Capture the cell that displays the provided text and extract its (X, Y) central coordinate. 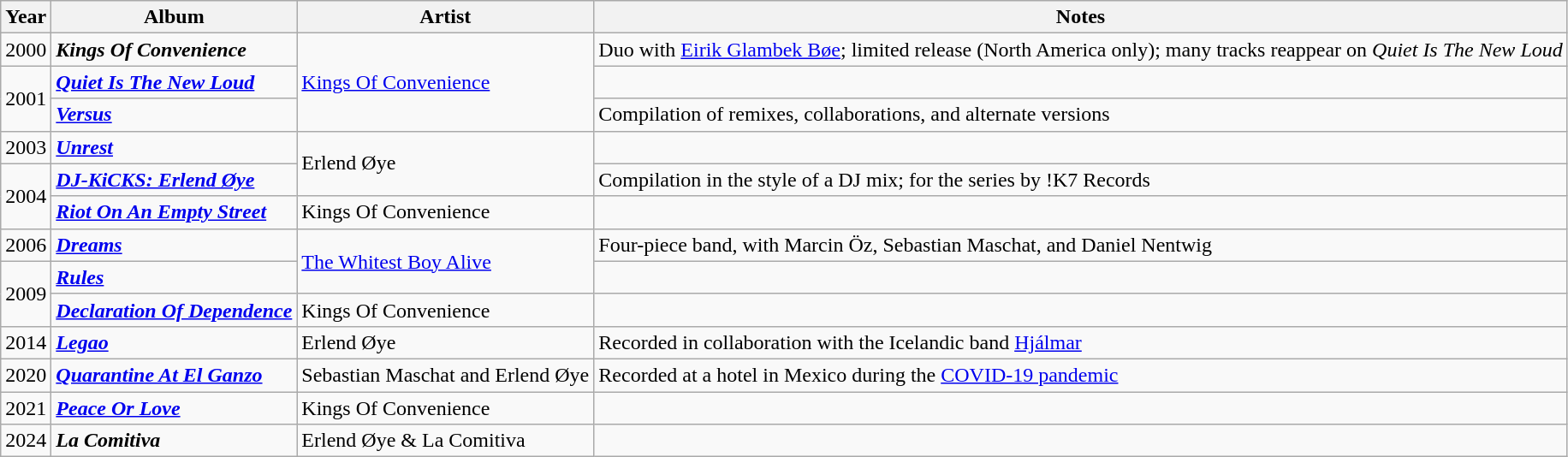
2009 (26, 294)
Notes (1080, 17)
2021 (26, 408)
Duo with Eirik Glambek Bøe; limited release (North America only); many tracks reappear on Quiet Is The New Loud (1080, 50)
The Whitest Boy Alive (445, 261)
Unrest (175, 147)
2003 (26, 147)
Quiet Is The New Loud (175, 82)
Rules (175, 277)
Quarantine At El Ganzo (175, 375)
Compilation in the style of a DJ mix; for the series by !K7 Records (1080, 180)
Versus (175, 115)
Riot On An Empty Street (175, 212)
Declaration Of Dependence (175, 310)
Recorded in collaboration with the Icelandic band Hjálmar (1080, 342)
Four-piece band, with Marcin Öz, Sebastian Maschat, and Daniel Nentwig (1080, 245)
DJ-KiCKS: Erlend Øye (175, 180)
2006 (26, 245)
Dreams (175, 245)
Artist (445, 17)
Album (175, 17)
2004 (26, 196)
Erlend Øye & La Comitiva (445, 441)
Legao (175, 342)
2020 (26, 375)
2001 (26, 98)
Recorded at a hotel in Mexico during the COVID-19 pandemic (1080, 375)
2000 (26, 50)
2024 (26, 441)
Sebastian Maschat and Erlend Øye (445, 375)
La Comitiva (175, 441)
Compilation of remixes, collaborations, and alternate versions (1080, 115)
Year (26, 17)
Peace Or Love (175, 408)
2014 (26, 342)
